Output the [X, Y] coordinate of the center of the cell containing the given text.  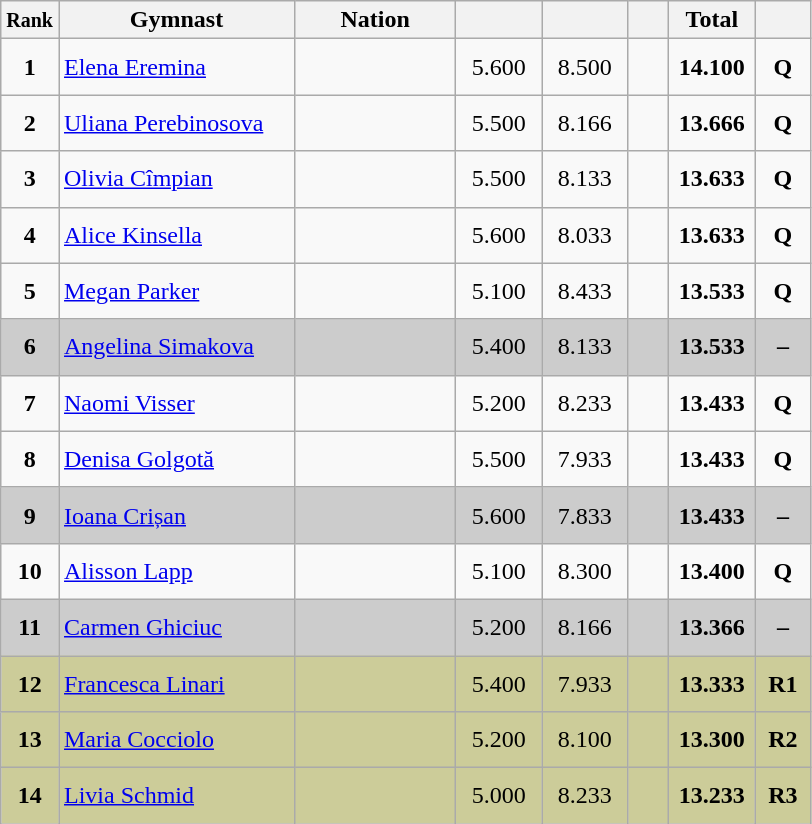
Carmen Ghiciuc [176, 627]
14.100 [712, 67]
Total [712, 20]
Denisa Golgotă [176, 459]
Angelina Simakova [176, 347]
8.033 [585, 235]
5.000 [499, 796]
Ioana Crișan [176, 515]
Megan Parker [176, 291]
Maria Cocciolo [176, 740]
3 [30, 179]
Olivia Cîmpian [176, 179]
9 [30, 515]
Naomi Visser [176, 403]
10 [30, 571]
Alice Kinsella [176, 235]
14 [30, 796]
2 [30, 123]
Livia Schmid [176, 796]
7 [30, 403]
13.366 [712, 627]
R3 [783, 796]
13.233 [712, 796]
13.400 [712, 571]
7.833 [585, 515]
8 [30, 459]
8.300 [585, 571]
4 [30, 235]
Rank [30, 20]
6 [30, 347]
13.300 [712, 740]
8.100 [585, 740]
11 [30, 627]
13 [30, 740]
8.433 [585, 291]
Francesca Linari [176, 684]
12 [30, 684]
1 [30, 67]
5 [30, 291]
Nation [376, 20]
Alisson Lapp [176, 571]
R1 [783, 684]
R2 [783, 740]
13.666 [712, 123]
13.333 [712, 684]
Uliana Perebinosova [176, 123]
8.500 [585, 67]
Elena Eremina [176, 67]
Gymnast [176, 20]
